Find where the given text appears and provide that cell's center as [x, y] coordinate. 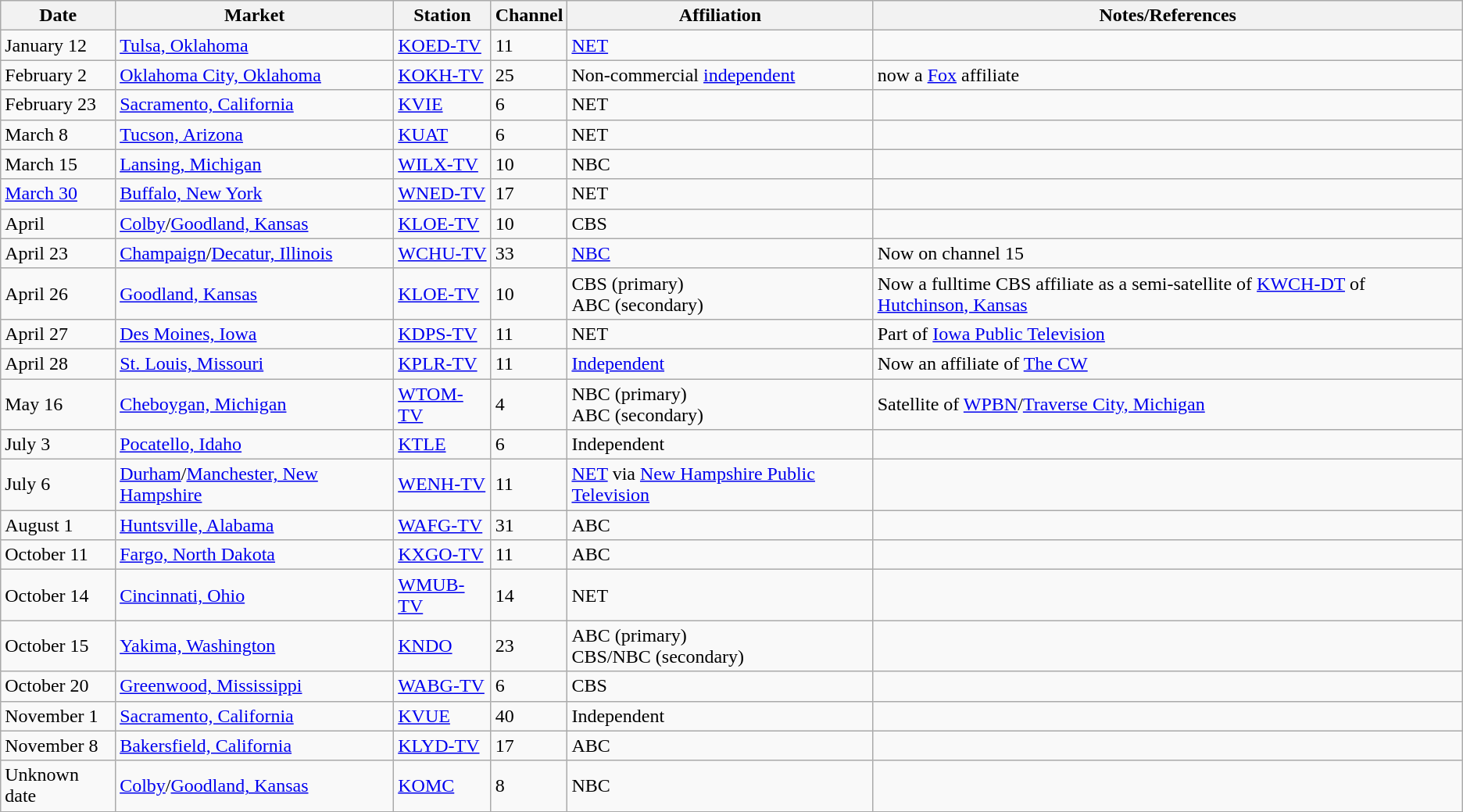
14 [529, 596]
February 23 [58, 105]
April 23 [58, 253]
October 14 [58, 596]
WCHU-TV [442, 253]
March 8 [58, 134]
April 27 [58, 334]
40 [529, 716]
Date [58, 16]
April 26 [58, 294]
Tucson, Arizona [255, 134]
WMUB-TV [442, 596]
KOKH-TV [442, 75]
8 [529, 786]
WAFG-TV [442, 525]
NET via New Hampshire Public Television [721, 485]
Market [255, 16]
Des Moines, Iowa [255, 334]
October 15 [58, 646]
KUAT [442, 134]
Station [442, 16]
4 [529, 403]
KVUE [442, 716]
CBS (primary) ABC (secondary) [721, 294]
25 [529, 75]
KPLR-TV [442, 363]
Buffalo, New York [255, 194]
Affiliation [721, 16]
KVIE [442, 105]
St. Louis, Missouri [255, 363]
Cheboygan, Michigan [255, 403]
Notes/References [1168, 16]
Pocatello, Idaho [255, 445]
KNDO [442, 646]
Durham/Manchester, New Hampshire [255, 485]
ABC (primary) CBS/NBC (secondary) [721, 646]
33 [529, 253]
Now an affiliate of The CW [1168, 363]
KOED-TV [442, 45]
March 15 [58, 164]
Satellite of WPBN/Traverse City, Michigan [1168, 403]
November 1 [58, 716]
NBC (primary) ABC (secondary) [721, 403]
WABG-TV [442, 686]
Yakima, Washington [255, 646]
WILX-TV [442, 164]
March 30 [58, 194]
WENH-TV [442, 485]
Champaign/Decatur, Illinois [255, 253]
Bakersfield, California [255, 746]
KXGO-TV [442, 555]
Channel [529, 16]
Huntsville, Alabama [255, 525]
Oklahoma City, Oklahoma [255, 75]
Cincinnati, Ohio [255, 596]
May 16 [58, 403]
November 8 [58, 746]
Non-commercial independent [721, 75]
Now a fulltime CBS affiliate as a semi-satellite of KWCH-DT of Hutchinson, Kansas [1168, 294]
July 3 [58, 445]
April [58, 224]
WTOM-TV [442, 403]
Now on channel 15 [1168, 253]
23 [529, 646]
KLYD-TV [442, 746]
February 2 [58, 75]
KOMC [442, 786]
July 6 [58, 485]
April 28 [58, 363]
KDPS-TV [442, 334]
Greenwood, Mississippi [255, 686]
August 1 [58, 525]
Part of Iowa Public Television [1168, 334]
WNED-TV [442, 194]
Tulsa, Oklahoma [255, 45]
now a Fox affiliate [1168, 75]
KTLE [442, 445]
Unknown date [58, 786]
Lansing, Michigan [255, 164]
Fargo, North Dakota [255, 555]
October 11 [58, 555]
31 [529, 525]
January 12 [58, 45]
October 20 [58, 686]
Goodland, Kansas [255, 294]
